From the cell containing the given text, extract its center point as (x, y) coordinate. 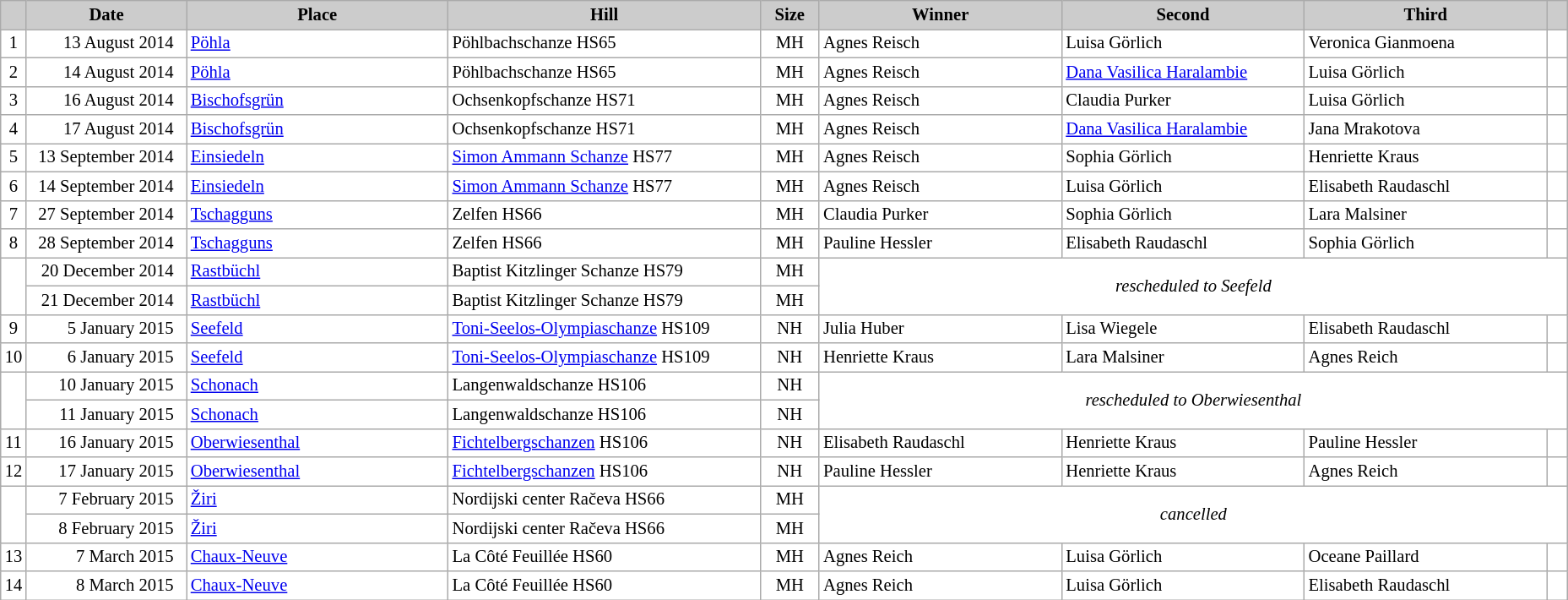
rescheduled to Oberwiesenthal (1193, 400)
14 August 2014 (106, 72)
6 January 2015 (106, 357)
16 August 2014 (106, 101)
Oceane Paillard (1425, 557)
10 January 2015 (106, 385)
4 (14, 129)
13 September 2014 (106, 157)
7 February 2015 (106, 499)
Hill (605, 14)
13 August 2014 (106, 43)
8 March 2015 (106, 586)
Second (1182, 14)
2 (14, 72)
Date (106, 14)
17 January 2015 (106, 471)
13 (14, 557)
7 March 2015 (106, 557)
8 February 2015 (106, 528)
Place (317, 14)
5 (14, 157)
11 January 2015 (106, 414)
Lisa Wiegele (1182, 329)
28 September 2014 (106, 243)
9 (14, 329)
7 (14, 215)
5 January 2015 (106, 329)
20 December 2014 (106, 271)
12 (14, 471)
Size (789, 14)
cancelled (1193, 514)
Jana Mrakotova (1425, 129)
Julia Huber (941, 329)
16 January 2015 (106, 443)
rescheduled to Seefeld (1193, 286)
Veronica Gianmoena (1425, 43)
14 September 2014 (106, 186)
Winner (941, 14)
17 August 2014 (106, 129)
8 (14, 243)
6 (14, 186)
Third (1425, 14)
3 (14, 101)
14 (14, 586)
21 December 2014 (106, 300)
1 (14, 43)
10 (14, 357)
27 September 2014 (106, 215)
11 (14, 443)
